Locate the cell with the specified text and output its [x, y] center coordinate. 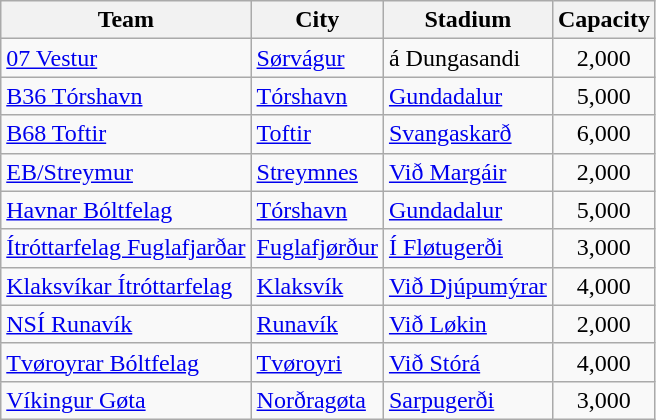
á Dungasandi [468, 58]
Sørvágur [317, 58]
Víkingur Gøta [126, 400]
Við Djúpumýrar [468, 286]
Tvøroyri [317, 362]
07 Vestur [126, 58]
Ítróttarfelag Fuglafjarðar [126, 248]
Við Løkin [468, 324]
B36 Tórshavn [126, 96]
Havnar Bóltfelag [126, 210]
Sarpugerði [468, 400]
Stadium [468, 20]
Capacity [604, 20]
Í Fløtugerði [468, 248]
Við Stórá [468, 362]
EB/Streymur [126, 172]
City [317, 20]
Fuglafjørður [317, 248]
Tvøroyrar Bóltfelag [126, 362]
Runavík [317, 324]
B68 Toftir [126, 134]
Team [126, 20]
Við Margáir [468, 172]
Svangaskarð [468, 134]
NSÍ Runavík [126, 324]
Streymnes [317, 172]
Norðragøta [317, 400]
Klaksvík [317, 286]
Toftir [317, 134]
Klaksvíkar Ítróttarfelag [126, 286]
6,000 [604, 134]
